Determine the (x, y) coordinate at the center of the cell enclosing the given text.  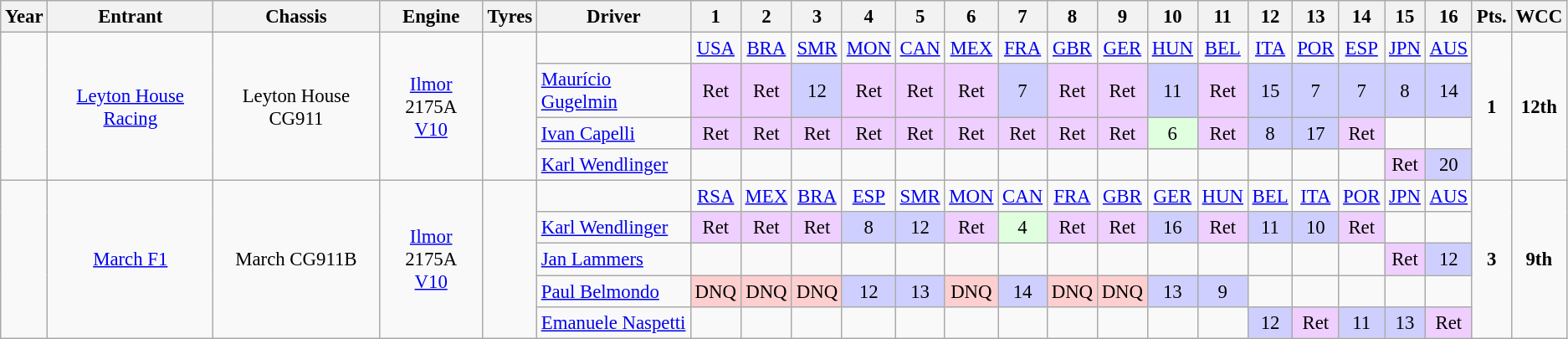
Leyton House Racing (131, 107)
Entrant (131, 17)
Engine (431, 17)
Chassis (296, 17)
USA (715, 49)
Tyres (510, 17)
2 (766, 17)
17 (1315, 134)
Ivan Capelli (613, 134)
Paul Belmondo (613, 291)
5 (920, 17)
Year (24, 17)
Jan Lammers (613, 259)
Driver (613, 17)
RSA (715, 197)
March CG911B (296, 259)
9th (1539, 259)
Leyton House CG911 (296, 107)
Maurício Gugelmin (613, 90)
Emanuele Naspetti (613, 322)
Pts. (1491, 17)
March F1 (131, 259)
12th (1539, 107)
WCC (1539, 17)
20 (1448, 165)
